Locate the cell with the specified text and output its (x, y) center coordinate. 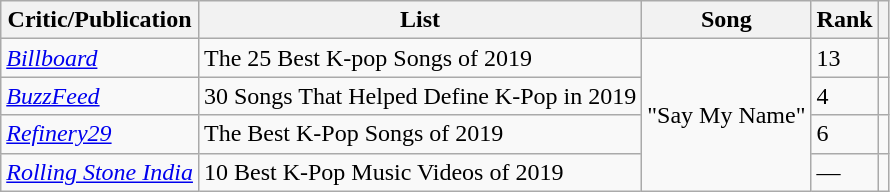
Rank (844, 20)
Billboard (100, 58)
The 25 Best K-pop Songs of 2019 (420, 58)
4 (844, 96)
30 Songs That Helped Define K-Pop in 2019 (420, 96)
Refinery29 (100, 134)
13 (844, 58)
Critic/Publication (100, 20)
— (844, 172)
The Best K-Pop Songs of 2019 (420, 134)
List (420, 20)
"Say My Name" (726, 115)
Rolling Stone India (100, 172)
6 (844, 134)
Song (726, 20)
BuzzFeed (100, 96)
10 Best K-Pop Music Videos of 2019 (420, 172)
